Scan for the cell matching the given text and deliver its [x, y] coordinate at center. 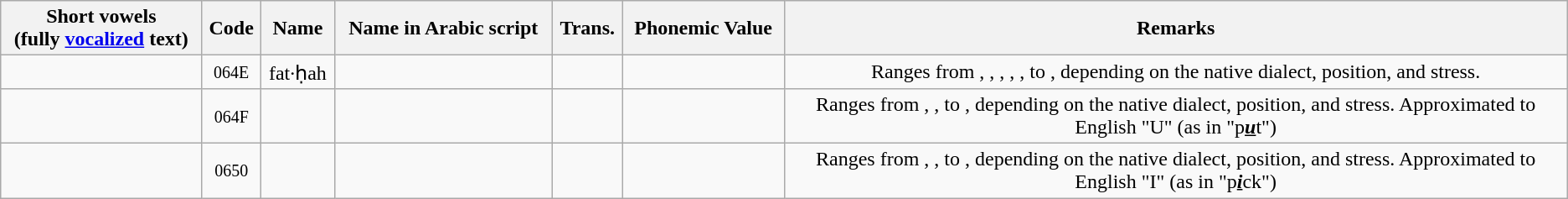
Ranges from , , to , depending on the native dialect, position, and stress. Approximated to English "I" (as in "pick") [1176, 170]
Ranges from , , , , , to , depending on the native dialect, position, and stress. [1176, 72]
fat·ḥah [298, 72]
Name [298, 29]
064E [231, 72]
064F [231, 116]
Code [231, 29]
0650 [231, 170]
Phonemic Value [704, 29]
Name in Arabic script [443, 29]
Remarks [1176, 29]
Short vowels(fully vocalized text) [101, 29]
Trans. [587, 29]
Ranges from , , to , depending on the native dialect, position, and stress. Approximated to English "U" (as in "put") [1176, 116]
